Identify which cell holds the provided text, then report its (x, y) central coordinate. 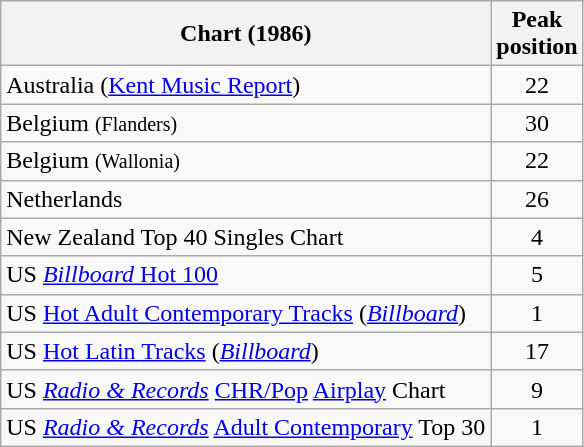
17 (537, 351)
US Radio & Records Adult Contemporary Top 30 (246, 427)
Belgium (Flanders) (246, 123)
26 (537, 199)
US Hot Latin Tracks (Billboard) (246, 351)
Peakposition (537, 34)
US Hot Adult Contemporary Tracks (Billboard) (246, 313)
4 (537, 237)
Chart (1986) (246, 34)
US Radio & Records CHR/Pop Airplay Chart (246, 389)
30 (537, 123)
US Billboard Hot 100 (246, 275)
9 (537, 389)
5 (537, 275)
Belgium (Wallonia) (246, 161)
Netherlands (246, 199)
New Zealand Top 40 Singles Chart (246, 237)
Australia (Kent Music Report) (246, 85)
